Return the [X, Y] coordinate for the center point of the cell that contains the specified text.  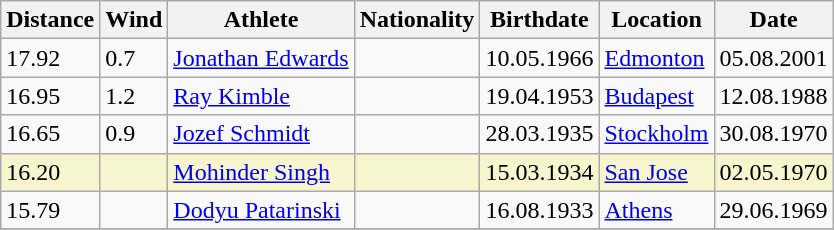
28.03.1935 [540, 134]
16.20 [50, 172]
Birthdate [540, 20]
Wind [134, 20]
0.9 [134, 134]
0.7 [134, 58]
Jonathan Edwards [261, 58]
Athlete [261, 20]
Athens [656, 210]
Mohinder Singh [261, 172]
10.05.1966 [540, 58]
Ray Kimble [261, 96]
19.04.1953 [540, 96]
16.65 [50, 134]
12.08.1988 [774, 96]
02.05.1970 [774, 172]
30.08.1970 [774, 134]
Edmonton [656, 58]
Nationality [417, 20]
15.03.1934 [540, 172]
15.79 [50, 210]
Distance [50, 20]
Dodyu Patarinski [261, 210]
16.95 [50, 96]
05.08.2001 [774, 58]
29.06.1969 [774, 210]
Budapest [656, 96]
San Jose [656, 172]
Location [656, 20]
Jozef Schmidt [261, 134]
16.08.1933 [540, 210]
Date [774, 20]
1.2 [134, 96]
Stockholm [656, 134]
17.92 [50, 58]
